Output the [x, y] coordinate of the center of the cell containing the given text.  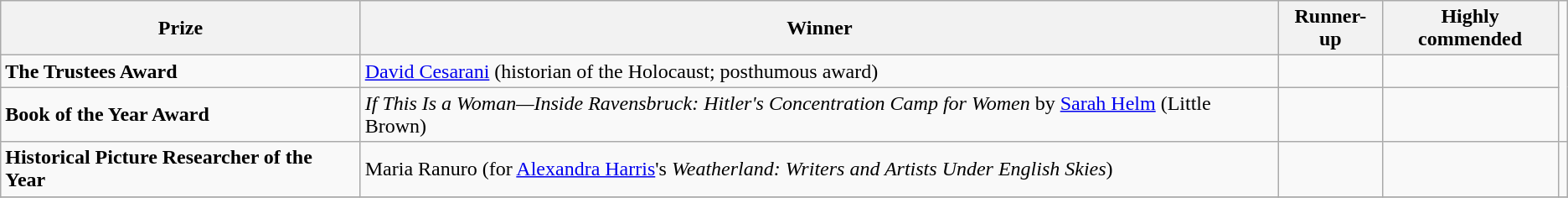
If This Is a Woman—Inside Ravensbruck: Hitler's Concentration Camp for Women by Sarah Helm (Little Brown) [819, 114]
The Trustees Award [181, 71]
Historical Picture Researcher of the Year [181, 169]
Winner [819, 29]
Book of the Year Award [181, 114]
Maria Ranuro (for Alexandra Harris's Weatherland: Writers and Artists Under English Skies) [819, 169]
Prize [181, 29]
Runner-up [1330, 29]
Highly commended [1470, 29]
David Cesarani (historian of the Holocaust; posthumous award) [819, 71]
